Extract the [x, y] coordinate from the center of the cell holding the provided text.  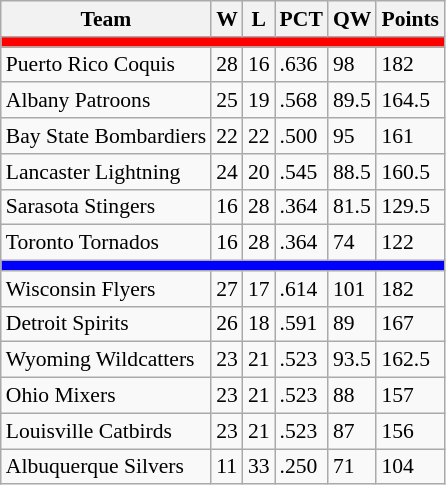
98 [352, 65]
89 [352, 324]
L [259, 19]
.500 [302, 136]
33 [259, 467]
160.5 [410, 172]
93.5 [352, 360]
25 [227, 101]
161 [410, 136]
162.5 [410, 360]
122 [410, 243]
Sarasota Stingers [106, 207]
.591 [302, 324]
Albany Patroons [106, 101]
.636 [302, 65]
88 [352, 396]
20 [259, 172]
11 [227, 467]
104 [410, 467]
27 [227, 289]
Points [410, 19]
.568 [302, 101]
Lancaster Lightning [106, 172]
19 [259, 101]
87 [352, 431]
129.5 [410, 207]
157 [410, 396]
Team [106, 19]
Detroit Spirits [106, 324]
Louisville Catbirds [106, 431]
Bay State Bombardiers [106, 136]
Toronto Tornados [106, 243]
26 [227, 324]
Puerto Rico Coquis [106, 65]
Albuquerque Silvers [106, 467]
PCT [302, 19]
Wyoming Wildcatters [106, 360]
QW [352, 19]
.614 [302, 289]
81.5 [352, 207]
101 [352, 289]
W [227, 19]
24 [227, 172]
Ohio Mixers [106, 396]
71 [352, 467]
.545 [302, 172]
88.5 [352, 172]
18 [259, 324]
74 [352, 243]
164.5 [410, 101]
17 [259, 289]
Wisconsin Flyers [106, 289]
167 [410, 324]
156 [410, 431]
89.5 [352, 101]
95 [352, 136]
.250 [302, 467]
